Determine the [X, Y] coordinate at the center of the cell enclosing the given text.  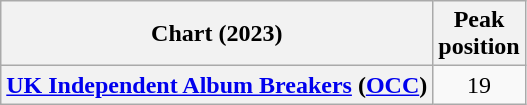
19 [479, 85]
Chart (2023) [217, 34]
UK Independent Album Breakers (OCC) [217, 85]
Peakposition [479, 34]
